Detect which cell encompasses the target text, then output its (x, y) center coordinate. 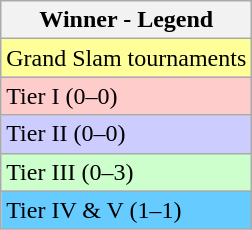
Tier IV & V (1–1) (126, 210)
Tier III (0–3) (126, 172)
Tier II (0–0) (126, 134)
Winner - Legend (126, 20)
Tier I (0–0) (126, 96)
Grand Slam tournaments (126, 58)
